Determine the (X, Y) coordinate at the center of the cell enclosing the given text.  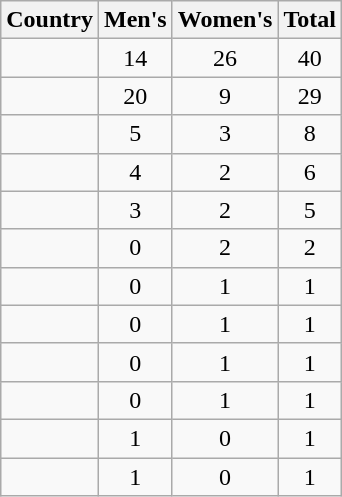
9 (225, 96)
Country (50, 20)
Men's (135, 20)
14 (135, 58)
26 (225, 58)
6 (310, 172)
Women's (225, 20)
40 (310, 58)
20 (135, 96)
29 (310, 96)
Total (310, 20)
8 (310, 134)
4 (135, 172)
